Capture the cell that displays the provided text and extract its [x, y] central coordinate. 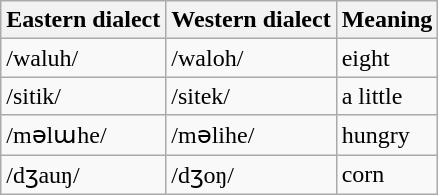
/waloh/ [251, 58]
/sitek/ [251, 96]
Eastern dialect [84, 20]
/dʒauŋ/ [84, 174]
/məlɯhe/ [84, 135]
corn [387, 174]
a little [387, 96]
/waluh/ [84, 58]
hungry [387, 135]
/məlihe/ [251, 135]
/dʒoŋ/ [251, 174]
eight [387, 58]
Meaning [387, 20]
Western dialect [251, 20]
/sitik/ [84, 96]
